Find where the given text appears and provide that cell's center as (X, Y) coordinate. 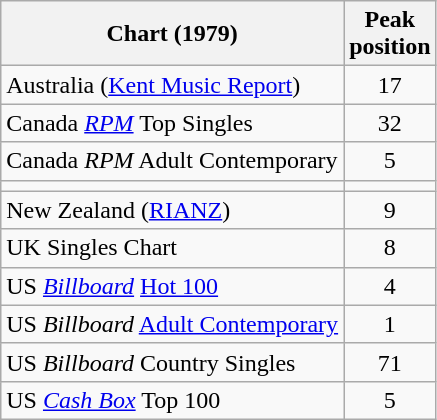
Chart (1979) (172, 34)
Peakposition (390, 34)
Australia (Kent Music Report) (172, 85)
US Cash Box Top 100 (172, 400)
9 (390, 210)
32 (390, 123)
US Billboard Hot 100 (172, 286)
New Zealand (RIANZ) (172, 210)
1 (390, 324)
US Billboard Country Singles (172, 362)
17 (390, 85)
8 (390, 248)
71 (390, 362)
Canada RPM Adult Contemporary (172, 161)
UK Singles Chart (172, 248)
Canada RPM Top Singles (172, 123)
4 (390, 286)
US Billboard Adult Contemporary (172, 324)
